Determine the [X, Y] coordinate at the center of the cell enclosing the given text.  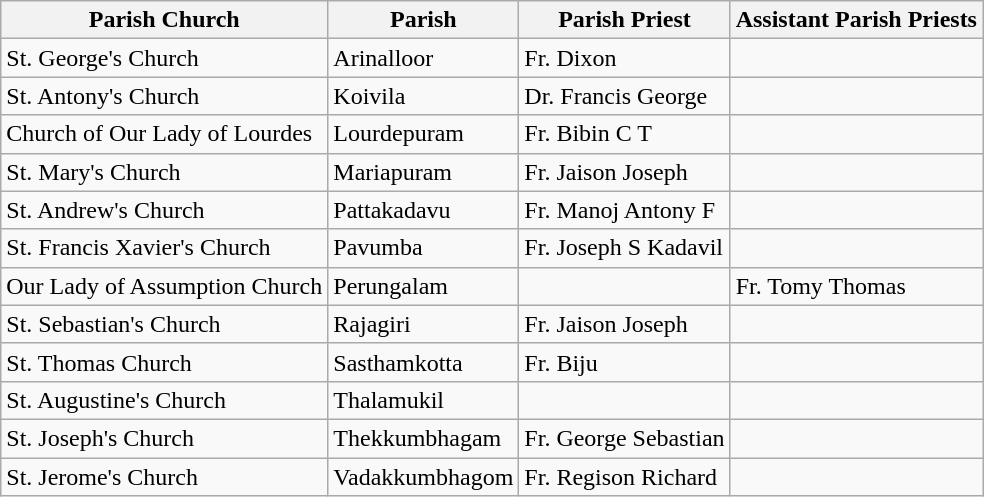
St. Mary's Church [164, 172]
Arinalloor [424, 58]
Perungalam [424, 286]
St. Sebastian's Church [164, 324]
Vadakkumbhagom [424, 477]
Assistant Parish Priests [856, 20]
Lourdepuram [424, 134]
St. Andrew's Church [164, 210]
Thalamukil [424, 400]
St. Jerome's Church [164, 477]
St. Thomas Church [164, 362]
Koivila [424, 96]
St. Francis Xavier's Church [164, 248]
St. Joseph's Church [164, 438]
Mariapuram [424, 172]
Church of Our Lady of Lourdes [164, 134]
Sasthamkotta [424, 362]
Parish Church [164, 20]
Fr. Joseph S Kadavil [624, 248]
Fr. Biju [624, 362]
Parish Priest [624, 20]
St. George's Church [164, 58]
Fr. George Sebastian [624, 438]
Fr. Dixon [624, 58]
Thekkumbhagam [424, 438]
St. Augustine's Church [164, 400]
Dr. Francis George [624, 96]
Rajagiri [424, 324]
Our Lady of Assumption Church [164, 286]
Fr. Manoj Antony F [624, 210]
Pavumba [424, 248]
Fr. Tomy Thomas [856, 286]
Fr. Bibin C T [624, 134]
St. Antony's Church [164, 96]
Parish [424, 20]
Pattakadavu [424, 210]
Fr. Regison Richard [624, 477]
